Output the (X, Y) coordinate of the center of the cell containing the given text.  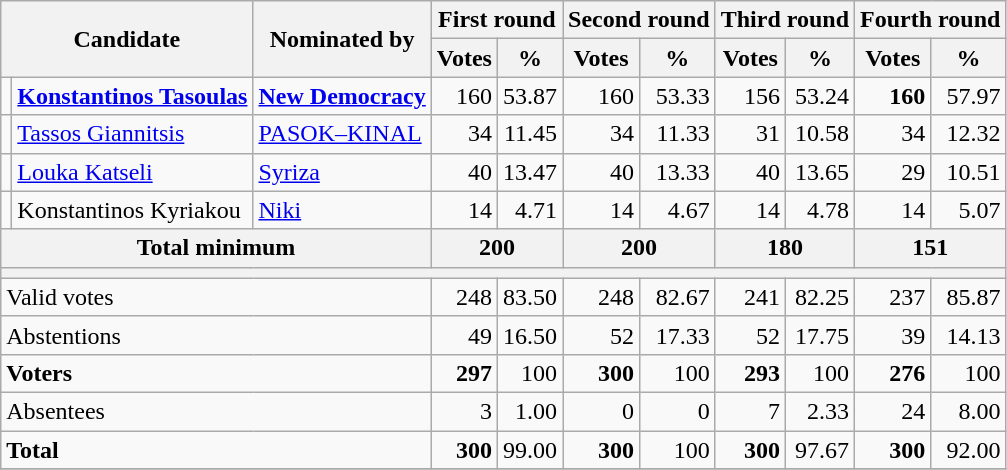
7 (750, 411)
53.33 (678, 96)
5.07 (968, 210)
4.78 (820, 210)
1.00 (530, 411)
293 (750, 373)
12.32 (968, 134)
180 (784, 248)
First round (496, 20)
Valid votes (216, 297)
11.45 (530, 134)
8.00 (968, 411)
16.50 (530, 335)
53.87 (530, 96)
New Democracy (342, 96)
Nominated by (342, 39)
57.97 (968, 96)
156 (750, 96)
11.33 (678, 134)
241 (750, 297)
PASOK–KINAL (342, 134)
Absentees (216, 411)
Second round (640, 20)
Fourth round (930, 20)
13.65 (820, 172)
Louka Katseli (132, 172)
10.58 (820, 134)
Abstentions (216, 335)
Konstantinos Kyriakou (132, 210)
276 (893, 373)
97.67 (820, 449)
Konstantinos Tasoulas (132, 96)
2.33 (820, 411)
49 (464, 335)
151 (930, 248)
24 (893, 411)
99.00 (530, 449)
4.67 (678, 210)
Total (216, 449)
Candidate (127, 39)
Syriza (342, 172)
Third round (784, 20)
237 (893, 297)
31 (750, 134)
4.71 (530, 210)
Voters (216, 373)
82.25 (820, 297)
Total minimum (216, 248)
3 (464, 411)
85.87 (968, 297)
17.33 (678, 335)
83.50 (530, 297)
29 (893, 172)
82.67 (678, 297)
Tassos Giannitsis (132, 134)
17.75 (820, 335)
13.33 (678, 172)
39 (893, 335)
10.51 (968, 172)
Niki (342, 210)
14.13 (968, 335)
13.47 (530, 172)
92.00 (968, 449)
53.24 (820, 96)
297 (464, 373)
